Extract the [X, Y] coordinate from the center of the cell holding the provided text.  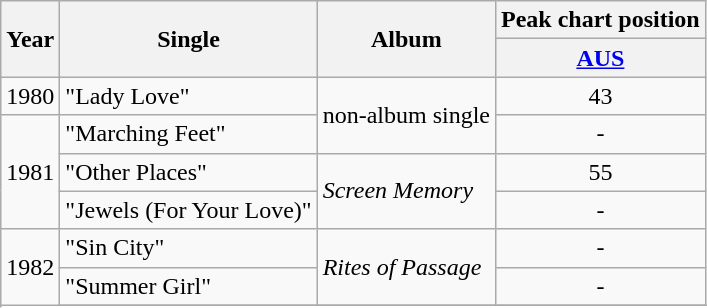
"Jewels (For Your Love)" [188, 210]
"Summer Girl" [188, 286]
55 [601, 172]
1981 [30, 172]
Single [188, 39]
Rites of Passage [406, 267]
Screen Memory [406, 191]
1982 [30, 267]
"Sin City" [188, 248]
43 [601, 96]
"Other Places" [188, 172]
"Marching Feet" [188, 134]
1980 [30, 96]
"Lady Love" [188, 96]
Peak chart position [601, 20]
non-album single [406, 115]
Album [406, 39]
Year [30, 39]
AUS [601, 58]
